For the text-containing cell, return its midpoint in [X, Y] coordinate format. 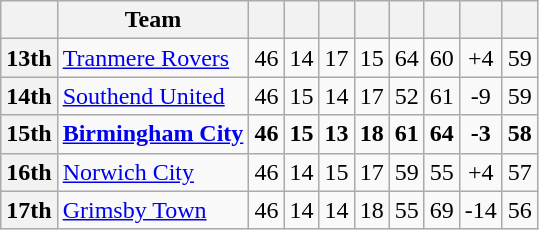
-14 [480, 210]
60 [442, 58]
Norwich City [153, 172]
-9 [480, 96]
15th [29, 134]
Tranmere Rovers [153, 58]
13 [336, 134]
58 [520, 134]
16th [29, 172]
57 [520, 172]
14th [29, 96]
69 [442, 210]
13th [29, 58]
Southend United [153, 96]
17th [29, 210]
Grimsby Town [153, 210]
-3 [480, 134]
Birmingham City [153, 134]
56 [520, 210]
52 [406, 96]
Team [153, 20]
